Detect which cell encompasses the target text, then output its [X, Y] center coordinate. 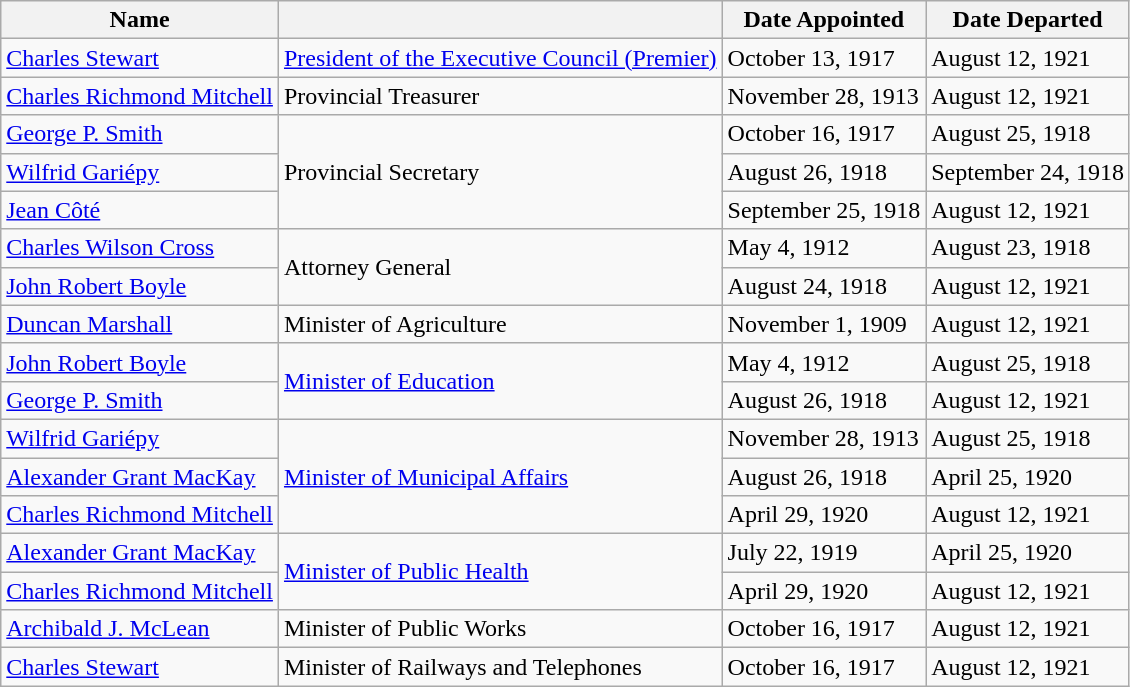
Minister of Education [500, 381]
Archibald J. McLean [140, 629]
October 13, 1917 [824, 58]
Date Appointed [824, 20]
Minister of Public Works [500, 629]
Charles Wilson Cross [140, 248]
Date Departed [1028, 20]
President of the Executive Council (Premier) [500, 58]
November 1, 1909 [824, 324]
July 22, 1919 [824, 553]
Duncan Marshall [140, 324]
Provincial Secretary [500, 172]
Minister of Public Health [500, 572]
August 23, 1918 [1028, 248]
Minister of Municipal Affairs [500, 476]
Provincial Treasurer [500, 96]
Name [140, 20]
Jean Côté [140, 210]
September 25, 1918 [824, 210]
September 24, 1918 [1028, 172]
August 24, 1918 [824, 286]
Minister of Railways and Telephones [500, 667]
Minister of Agriculture [500, 324]
Attorney General [500, 267]
